Identify which cell holds the provided text, then report its (X, Y) central coordinate. 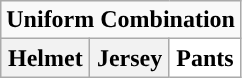
Uniform Combination (121, 20)
Pants (204, 58)
Jersey (130, 58)
Helmet (46, 58)
